Return [X, Y] of the center of cell containing provided text 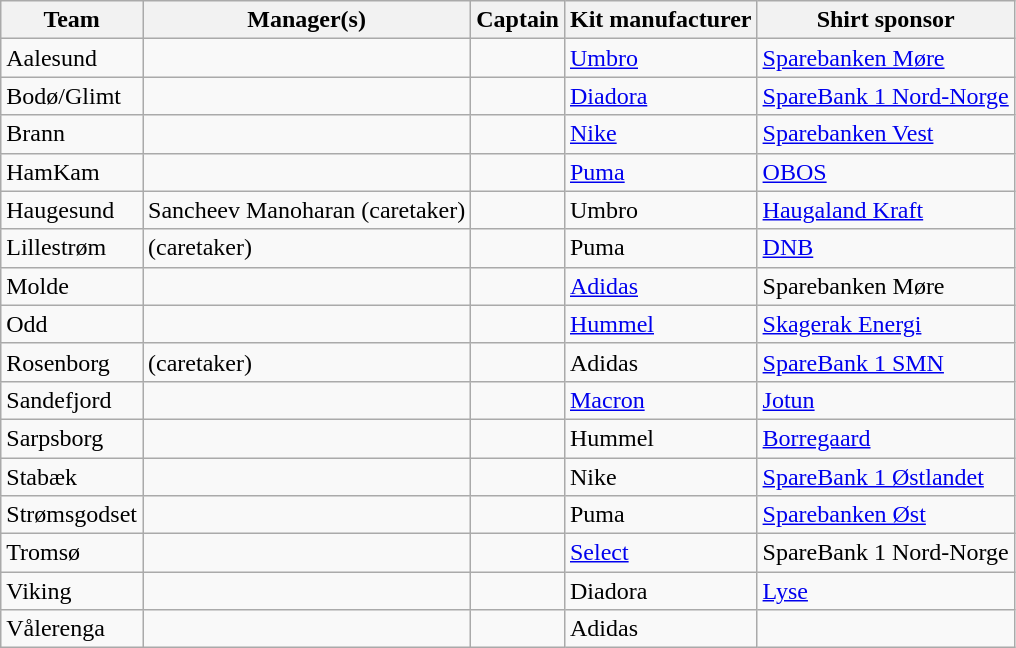
Haugesund [72, 210]
Sandefjord [72, 400]
Viking [72, 591]
Bodø/Glimt [72, 96]
Sarpsborg [72, 438]
Sancheev Manoharan (caretaker) [306, 210]
Lillestrøm [72, 248]
Sparebanken Øst [886, 515]
Tromsø [72, 553]
Team [72, 20]
Odd [72, 324]
Haugaland Kraft [886, 210]
Molde [72, 286]
Borregaard [886, 438]
Captain [518, 20]
Rosenborg [72, 362]
Kit manufacturer [660, 20]
Macron [660, 400]
OBOS [886, 172]
Vålerenga [72, 629]
Manager(s) [306, 20]
Select [660, 553]
DNB [886, 248]
HamKam [72, 172]
SpareBank 1 Østlandet [886, 477]
SpareBank 1 SMN [886, 362]
Skagerak Energi [886, 324]
Stabæk [72, 477]
Lyse [886, 591]
Strømsgodset [72, 515]
Sparebanken Vest [886, 134]
Jotun [886, 400]
Brann [72, 134]
Shirt sponsor [886, 20]
Aalesund [72, 58]
